Scan for the cell matching the given text and deliver its (x, y) coordinate at center. 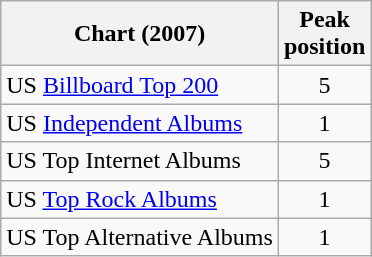
Chart (2007) (140, 34)
US Top Internet Albums (140, 161)
Peakposition (324, 34)
US Billboard Top 200 (140, 85)
US Top Alternative Albums (140, 237)
US Independent Albums (140, 123)
US Top Rock Albums (140, 199)
